Search for the cell housing the specified text and yield its (X, Y) center coordinate. 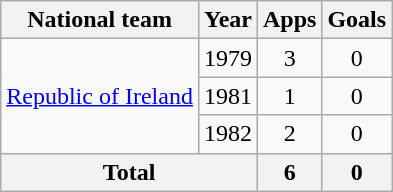
3 (289, 58)
1981 (228, 96)
National team (100, 20)
Republic of Ireland (100, 96)
1979 (228, 58)
1 (289, 96)
1982 (228, 134)
6 (289, 172)
Goals (357, 20)
Year (228, 20)
2 (289, 134)
Total (130, 172)
Apps (289, 20)
